Provide the [x, y] coordinate of the cell's center where the given text is located.  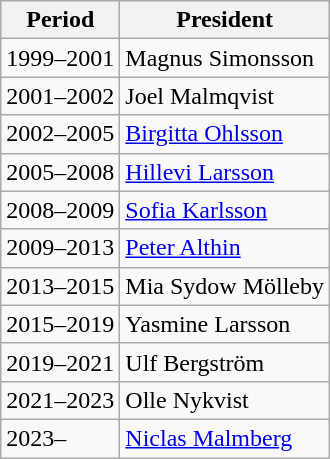
Birgitta Ohlsson [225, 134]
1999–2001 [60, 58]
Olle Nykvist [225, 400]
2002–2005 [60, 134]
Magnus Simonsson [225, 58]
Sofia Karlsson [225, 210]
2009–2013 [60, 248]
Hillevi Larsson [225, 172]
2015–2019 [60, 324]
2023– [60, 438]
Niclas Malmberg [225, 438]
Mia Sydow Mölleby [225, 286]
2019–2021 [60, 362]
Peter Althin [225, 248]
2013–2015 [60, 286]
2008–2009 [60, 210]
President [225, 20]
Joel Malmqvist [225, 96]
Period [60, 20]
2021–2023 [60, 400]
Yasmine Larsson [225, 324]
Ulf Bergström [225, 362]
2001–2002 [60, 96]
2005–2008 [60, 172]
